Search for the cell housing the specified text and yield its [X, Y] center coordinate. 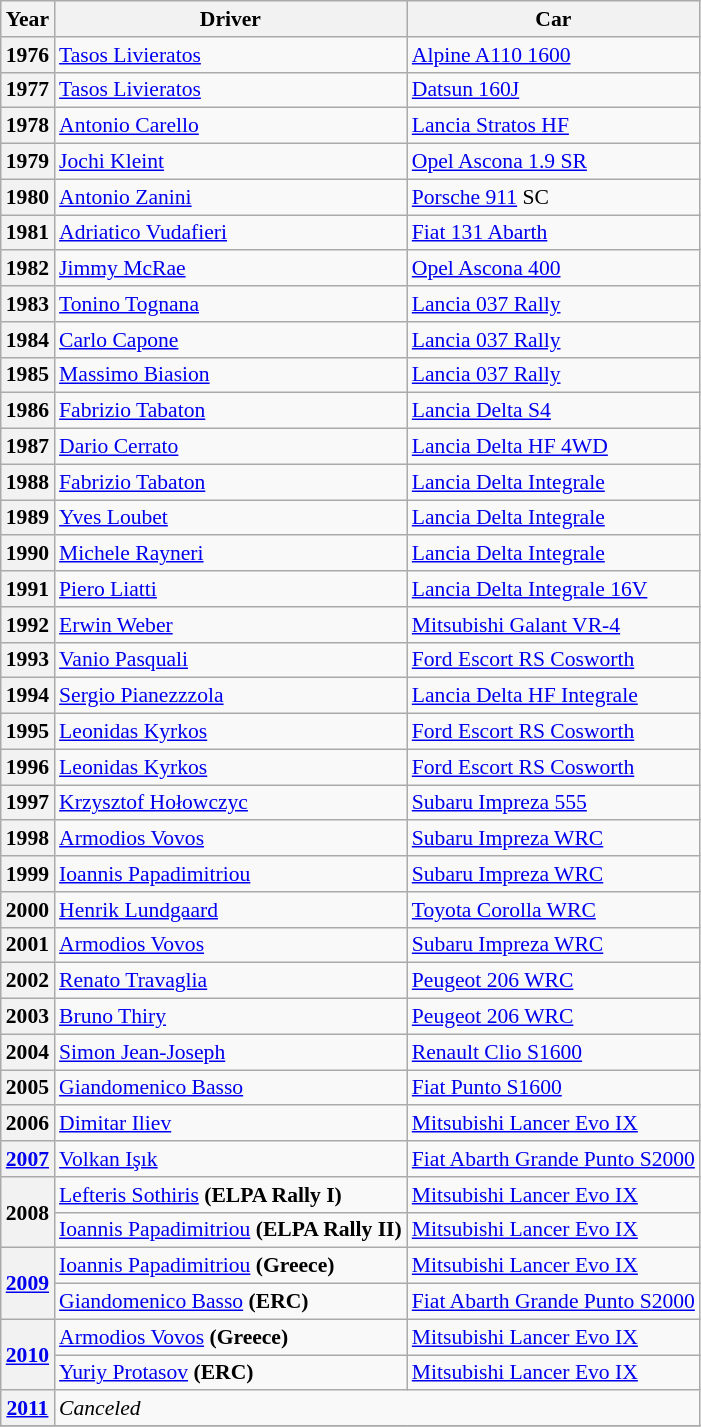
Krzysztof Hołowczyc [230, 803]
1992 [28, 625]
2002 [28, 981]
1987 [28, 447]
Mitsubishi Galant VR-4 [554, 625]
Subaru Impreza 555 [554, 803]
Tonino Tognana [230, 304]
2003 [28, 1017]
Alpine A110 1600 [554, 55]
1980 [28, 197]
Antonio Zanini [230, 197]
1984 [28, 340]
Renato Travaglia [230, 981]
Adriatico Vudafieri [230, 233]
Car [554, 19]
Driver [230, 19]
Year [28, 19]
2005 [28, 1088]
1976 [28, 55]
Lancia Delta Integrale 16V [554, 589]
Erwin Weber [230, 625]
1979 [28, 162]
1985 [28, 375]
Lancia Delta S4 [554, 411]
1982 [28, 269]
1990 [28, 554]
1998 [28, 839]
1991 [28, 589]
Volkan Işık [230, 1159]
1996 [28, 767]
Massimo Biasion [230, 375]
Fiat Punto S1600 [554, 1088]
2009 [28, 1284]
Porsche 911 SC [554, 197]
2008 [28, 1212]
1994 [28, 696]
Dimitar Iliev [230, 1124]
Simon Jean-Joseph [230, 1052]
Henrik Lundgaard [230, 910]
2007 [28, 1159]
Jochi Kleint [230, 162]
Giandomenico Basso (ERC) [230, 1302]
Ioannis Papadimitriou [230, 874]
1993 [28, 660]
1995 [28, 732]
Giandomenico Basso [230, 1088]
Jimmy McRae [230, 269]
Yves Loubet [230, 518]
1983 [28, 304]
2001 [28, 945]
Opel Ascona 400 [554, 269]
Dario Cerrato [230, 447]
2010 [28, 1354]
Yuriy Protasov (ERC) [230, 1373]
Sergio Pianezzzola [230, 696]
1989 [28, 518]
1988 [28, 482]
Michele Rayneri [230, 554]
2006 [28, 1124]
Carlo Capone [230, 340]
2004 [28, 1052]
Bruno Thiry [230, 1017]
Renault Clio S1600 [554, 1052]
1986 [28, 411]
Opel Ascona 1.9 SR [554, 162]
Lancia Delta HF 4WD [554, 447]
Piero Liatti [230, 589]
Lancia Stratos HF [554, 126]
1997 [28, 803]
1977 [28, 90]
1999 [28, 874]
Armodios Vovos (Greece) [230, 1337]
Ioannis Papadimitriou (ELPA Rally II) [230, 1230]
1981 [28, 233]
Lancia Delta HF Integrale [554, 696]
Vanio Pasquali [230, 660]
Datsun 160J [554, 90]
Lefteris Sothiris (ELPA Rally I) [230, 1195]
Antonio Carello [230, 126]
Ioannis Papadimitriou (Greece) [230, 1266]
2011 [28, 1409]
2000 [28, 910]
Toyota Corolla WRC [554, 910]
Canceled [377, 1409]
1978 [28, 126]
Fiat 131 Abarth [554, 233]
